Return (x, y) of the center of cell containing provided text 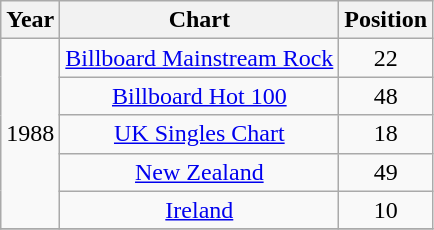
18 (386, 134)
22 (386, 58)
UK Singles Chart (200, 134)
Billboard Hot 100 (200, 96)
Year (30, 20)
Billboard Mainstream Rock (200, 58)
48 (386, 96)
10 (386, 210)
49 (386, 172)
Chart (200, 20)
Position (386, 20)
Ireland (200, 210)
New Zealand (200, 172)
1988 (30, 134)
